Search for the cell housing the specified text and yield its (x, y) center coordinate. 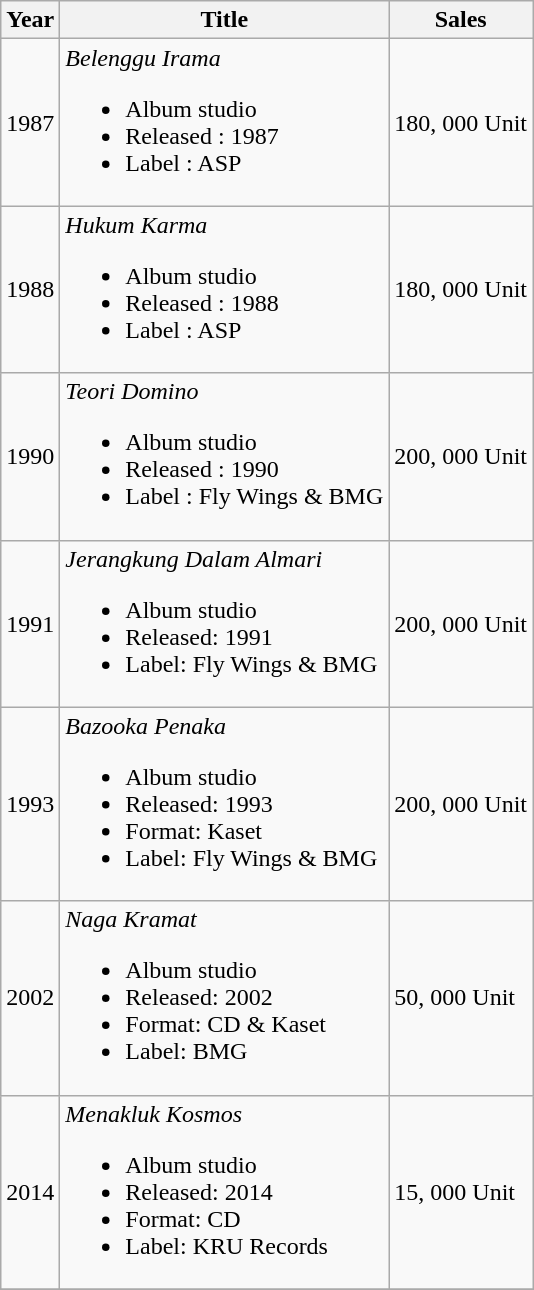
Title (224, 20)
1987 (30, 122)
Teori DominoAlbum studioReleased : 1990Label : Fly Wings & BMG (224, 456)
50, 000 Unit (461, 998)
2014 (30, 1192)
Year (30, 20)
2002 (30, 998)
15, 000 Unit (461, 1192)
Belenggu IramaAlbum studioReleased : 1987Label : ASP (224, 122)
1991 (30, 624)
1988 (30, 290)
1993 (30, 804)
Menakluk KosmosAlbum studioReleased: 2014Format: CDLabel: KRU Records (224, 1192)
Sales (461, 20)
Bazooka PenakaAlbum studioReleased: 1993Format: KasetLabel: Fly Wings & BMG (224, 804)
Jerangkung Dalam AlmariAlbum studioReleased: 1991Label: Fly Wings & BMG (224, 624)
Naga KramatAlbum studioReleased: 2002Format: CD & KasetLabel: BMG (224, 998)
1990 (30, 456)
Hukum KarmaAlbum studioReleased : 1988Label : ASP (224, 290)
